Find where the given text appears and provide that cell's center as [x, y] coordinate. 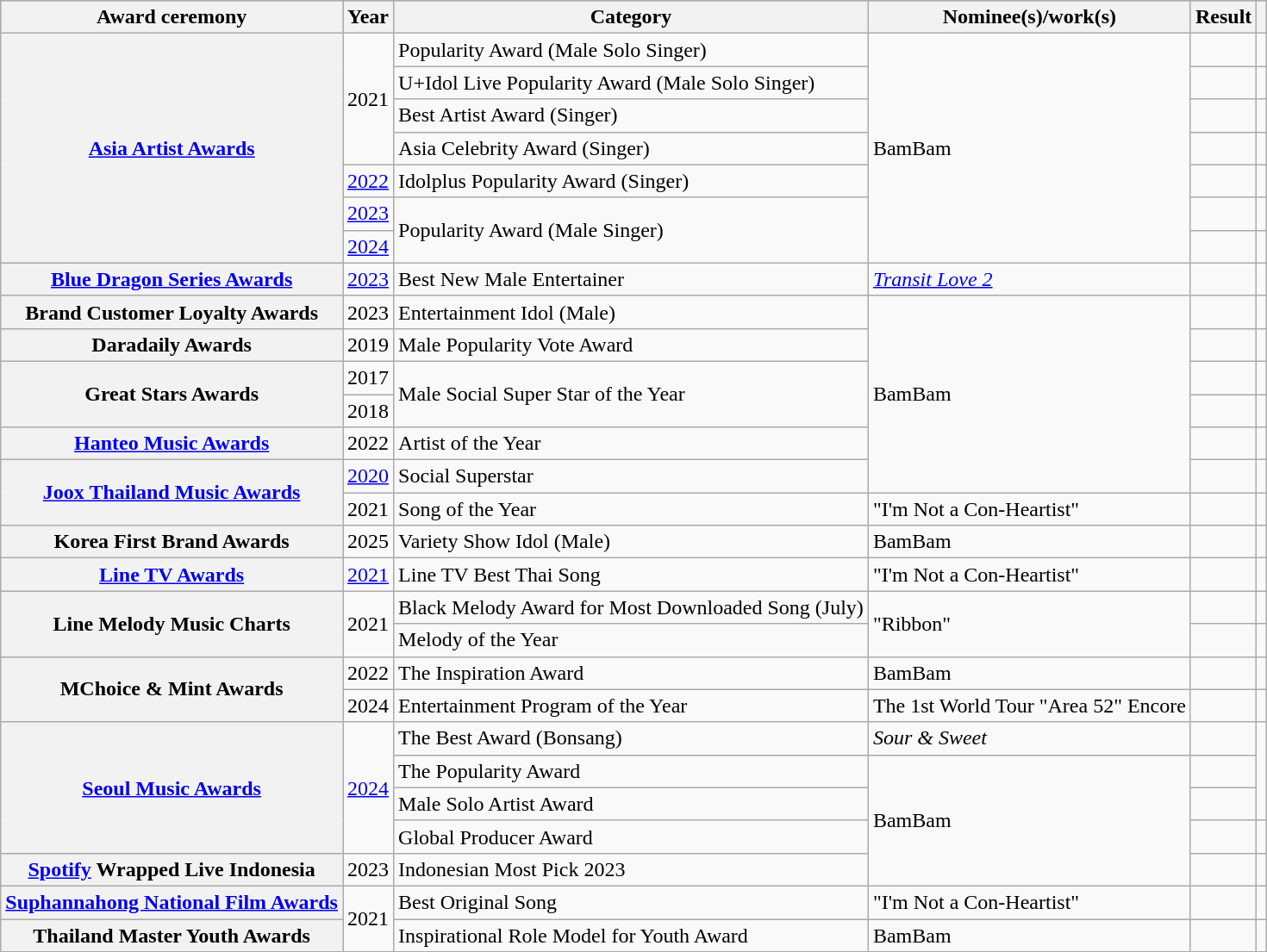
The Popularity Award [631, 771]
Award ceremony [172, 17]
Joox Thailand Music Awards [172, 493]
Indonesian Most Pick 2023 [631, 869]
Brand Customer Loyalty Awards [172, 312]
The 1st World Tour "Area 52" Encore [1029, 706]
Male Social Super Star of the Year [631, 394]
Entertainment Idol (Male) [631, 312]
Melody of the Year [631, 640]
Category [631, 17]
Transit Love 2 [1029, 279]
Best Original Song [631, 902]
Line TV Best Thai Song [631, 575]
Line TV Awards [172, 575]
U+Idol Live Popularity Award (Male Solo Singer) [631, 83]
"Ribbon" [1029, 624]
Male Solo Artist Award [631, 804]
Line Melody Music Charts [172, 624]
Sour & Sweet [1029, 738]
Variety Show Idol (Male) [631, 542]
Spotify Wrapped Live Indonesia [172, 869]
Blue Dragon Series Awards [172, 279]
2017 [369, 377]
The Inspiration Award [631, 673]
MChoice & Mint Awards [172, 689]
Social Superstar [631, 476]
Inspirational Role Model for Youth Award [631, 935]
Hanteo Music Awards [172, 444]
2025 [369, 542]
Artist of the Year [631, 444]
Black Melody Award for Most Downloaded Song (July) [631, 607]
Best Artist Award (Singer) [631, 115]
Nominee(s)/work(s) [1029, 17]
Asia Celebrity Award (Singer) [631, 148]
Idolplus Popularity Award (Singer) [631, 181]
2020 [369, 476]
Male Popularity Vote Award [631, 345]
Song of the Year [631, 509]
2018 [369, 411]
Popularity Award (Male Singer) [631, 230]
Thailand Master Youth Awards [172, 935]
Entertainment Program of the Year [631, 706]
Global Producer Award [631, 837]
Best New Male Entertainer [631, 279]
Year [369, 17]
Great Stars Awards [172, 394]
2019 [369, 345]
Result [1223, 17]
Suphannahong National Film Awards [172, 902]
Korea First Brand Awards [172, 542]
The Best Award (Bonsang) [631, 738]
Popularity Award (Male Solo Singer) [631, 50]
Seoul Music Awards [172, 787]
Daradaily Awards [172, 345]
Asia Artist Awards [172, 148]
